Search for the cell housing the specified text and yield its (x, y) center coordinate. 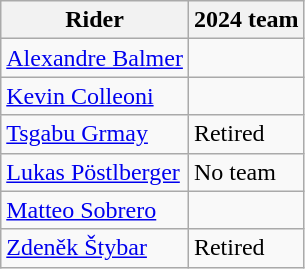
Lukas Pöstlberger (95, 172)
No team (246, 172)
Rider (95, 20)
Kevin Colleoni (95, 96)
Tsgabu Grmay (95, 134)
Alexandre Balmer (95, 58)
2024 team (246, 20)
Matteo Sobrero (95, 210)
Zdeněk Štybar (95, 248)
